From the cell containing the given text, extract its center point as (x, y) coordinate. 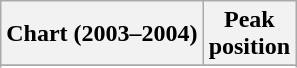
Chart (2003–2004) (102, 34)
Peakposition (249, 34)
